Search for the cell housing the specified text and yield its (X, Y) center coordinate. 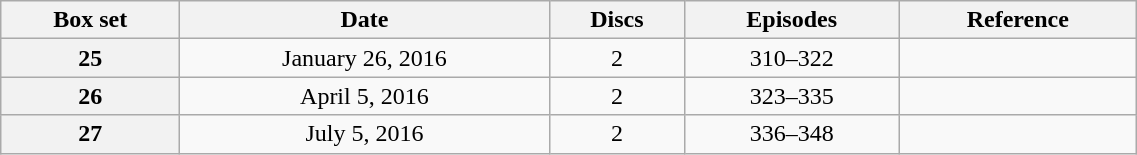
336–348 (792, 134)
26 (90, 96)
27 (90, 134)
25 (90, 58)
April 5, 2016 (365, 96)
Date (365, 20)
Box set (90, 20)
310–322 (792, 58)
January 26, 2016 (365, 58)
July 5, 2016 (365, 134)
323–335 (792, 96)
Episodes (792, 20)
Reference (1018, 20)
Discs (616, 20)
